Return the [X, Y] coordinate for the center point of the cell that contains the specified text.  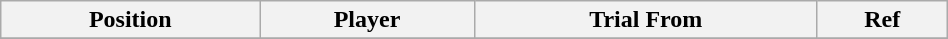
Player [368, 20]
Position [130, 20]
Trial From [646, 20]
Ref [882, 20]
